Output the (x, y) coordinate of the center of the cell containing the given text.  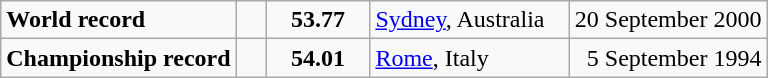
Sydney, Australia (470, 20)
54.01 (318, 58)
20 September 2000 (668, 20)
5 September 1994 (668, 58)
53.77 (318, 20)
Rome, Italy (470, 58)
World record (118, 20)
Championship record (118, 58)
